Provide the [X, Y] coordinate of the cell's center where the given text is located.  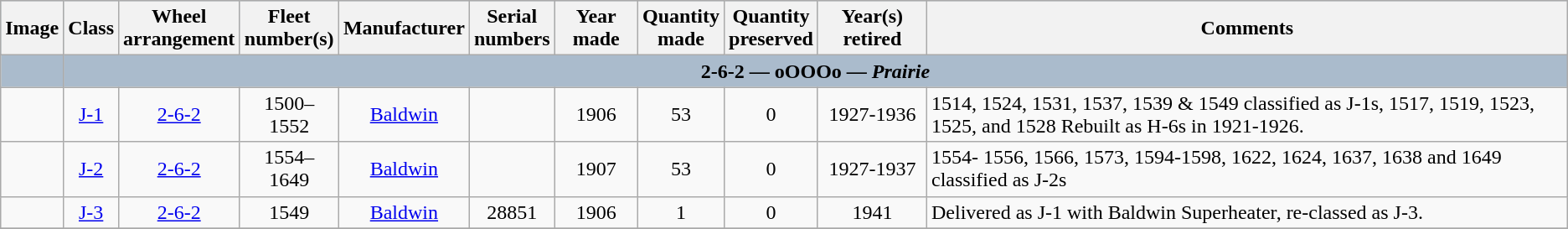
1549 [290, 212]
1514, 1524, 1531, 1537, 1539 & 1549 classified as J-1s, 1517, 1519, 1523, 1525, and 1528 Rebuilt as H-6s in 1921-1926. [1248, 114]
1927-1936 [872, 114]
J-3 [91, 212]
Image [32, 29]
1907 [596, 169]
Class [91, 29]
1500–1552 [290, 114]
Delivered as J-1 with Baldwin Superheater, re-classed as J-3. [1248, 212]
Year(s) retired [872, 29]
Comments [1248, 29]
J-1 [91, 114]
1554–1649 [290, 169]
J-2 [91, 169]
1927-1937 [872, 169]
Quantitypreserved [771, 29]
Fleetnumber(s) [290, 29]
1941 [872, 212]
2-6-2 — oOOOo — Prairie [816, 71]
Wheelarrangement [179, 29]
Year made [596, 29]
1554- 1556, 1566, 1573, 1594-1598, 1622, 1624, 1637, 1638 and 1649 classified as J-2s [1248, 169]
Serialnumbers [512, 29]
28851 [512, 212]
Quantitymade [680, 29]
1 [680, 212]
Manufacturer [404, 29]
